Return (X, Y) of the center of cell containing provided text 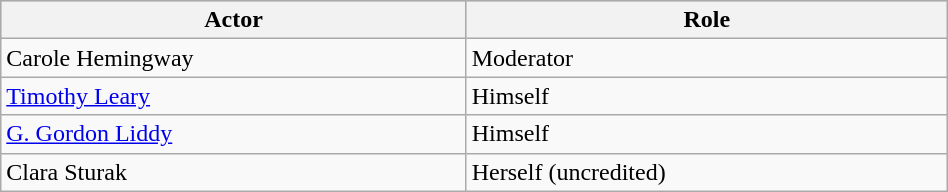
Herself (uncredited) (706, 172)
Clara Sturak (234, 172)
G. Gordon Liddy (234, 134)
Moderator (706, 58)
Role (706, 20)
Timothy Leary (234, 96)
Carole Hemingway (234, 58)
Actor (234, 20)
